Scan for the cell matching the given text and deliver its [X, Y] coordinate at center. 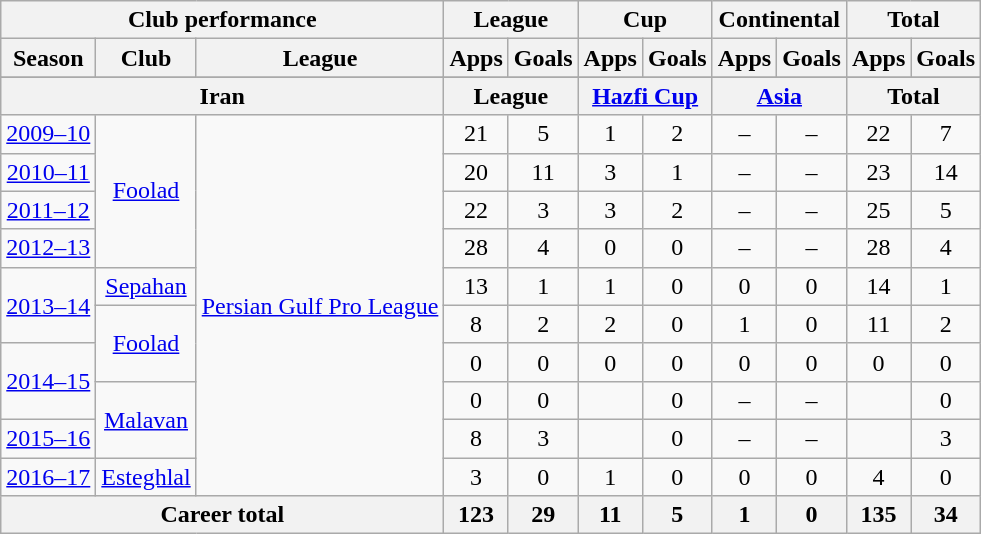
Sepahan [146, 286]
Iran [222, 96]
Persian Gulf Pro League [320, 306]
Cup [645, 20]
34 [946, 515]
Asia [779, 96]
2013–14 [48, 305]
123 [476, 515]
Season [48, 58]
2014–15 [48, 381]
21 [476, 134]
2010–11 [48, 172]
2011–12 [48, 210]
7 [946, 134]
Continental [779, 20]
Club performance [222, 20]
25 [878, 210]
20 [476, 172]
2012–13 [48, 248]
29 [543, 515]
Hazfi Cup [645, 96]
Club [146, 58]
Malavan [146, 419]
2009–10 [48, 134]
13 [476, 286]
135 [878, 515]
23 [878, 172]
2016–17 [48, 477]
Career total [222, 515]
2015–16 [48, 438]
Esteghlal [146, 477]
